From the cell containing the given text, extract its center point as (x, y) coordinate. 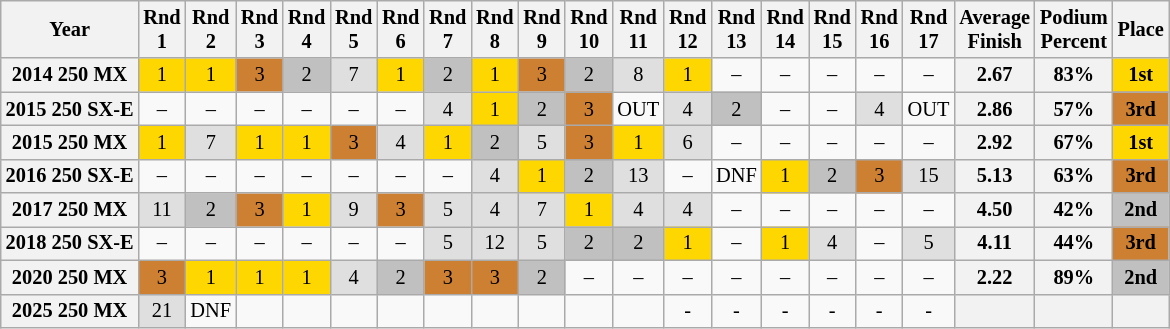
Rnd17 (929, 29)
89% (1074, 277)
Rnd15 (832, 29)
Rnd10 (588, 29)
2015 250 MX (70, 142)
2.67 (994, 75)
Rnd12 (688, 29)
5.13 (994, 176)
15 (929, 176)
44% (1074, 243)
67% (1074, 142)
63% (1074, 176)
PodiumPercent (1074, 29)
2018 250 SX-E (70, 243)
2014 250 MX (70, 75)
2.92 (994, 142)
Rnd4 (306, 29)
11 (162, 210)
Rnd9 (542, 29)
57% (1074, 109)
Rnd16 (880, 29)
8 (638, 75)
42% (1074, 210)
Rnd3 (260, 29)
4.50 (994, 210)
2.22 (994, 277)
Rnd5 (354, 29)
Rnd1 (162, 29)
2015 250 SX-E (70, 109)
6 (688, 142)
Place (1141, 29)
2020 250 MX (70, 277)
12 (494, 243)
Rnd7 (448, 29)
2017 250 MX (70, 210)
2016 250 SX-E (70, 176)
4.11 (994, 243)
2025 250 MX (70, 311)
AverageFinish (994, 29)
83% (1074, 75)
Year (70, 29)
Rnd13 (736, 29)
9 (354, 210)
Rnd2 (211, 29)
13 (638, 176)
2.86 (994, 109)
Rnd11 (638, 29)
21 (162, 311)
Rnd6 (400, 29)
Rnd8 (494, 29)
Rnd14 (786, 29)
